Output the [x, y] coordinate of the center of the cell containing the given text.  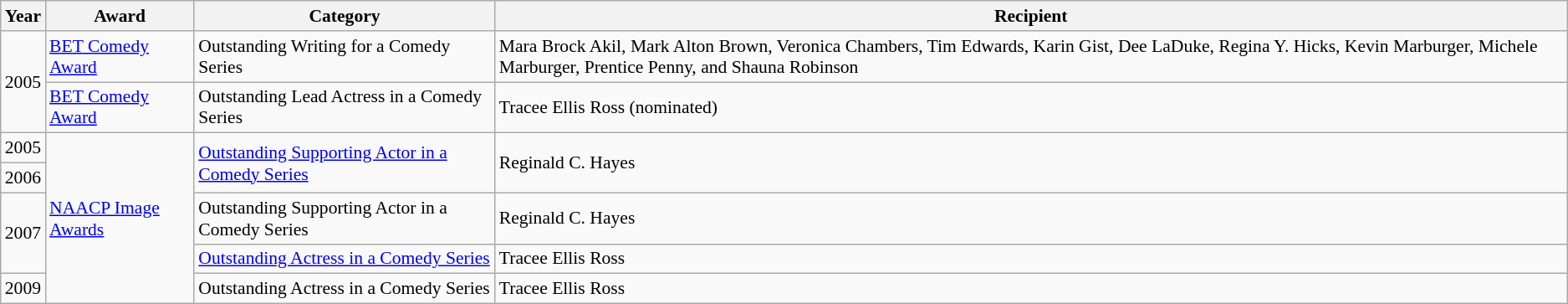
Year [23, 16]
Outstanding Lead Actress in a Comedy Series [345, 107]
Award [120, 16]
Tracee Ellis Ross (nominated) [1031, 107]
2007 [23, 233]
Category [345, 16]
NAACP Image Awards [120, 219]
2009 [23, 289]
Outstanding Writing for a Comedy Series [345, 57]
2006 [23, 178]
Recipient [1031, 16]
